Search for the cell housing the specified text and yield its (X, Y) center coordinate. 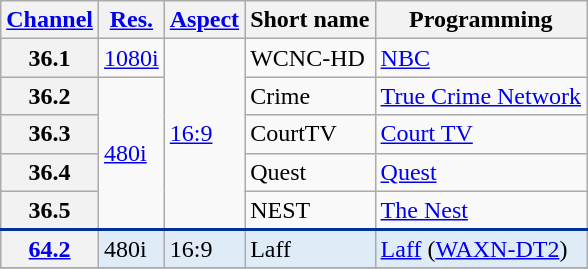
CourtTV (310, 134)
WCNC-HD (310, 58)
True Crime Network (481, 96)
Laff (WAXN-DT2) (481, 248)
Short name (310, 20)
Court TV (481, 134)
NEST (310, 210)
36.1 (50, 58)
Crime (310, 96)
36.3 (50, 134)
The Nest (481, 210)
36.4 (50, 172)
1080i (132, 58)
Laff (310, 248)
64.2 (50, 248)
NBC (481, 58)
36.5 (50, 210)
Aspect (204, 20)
36.2 (50, 96)
Channel (50, 20)
Res. (132, 20)
Programming (481, 20)
